Determine the [X, Y] coordinate at the center of the cell enclosing the given text.  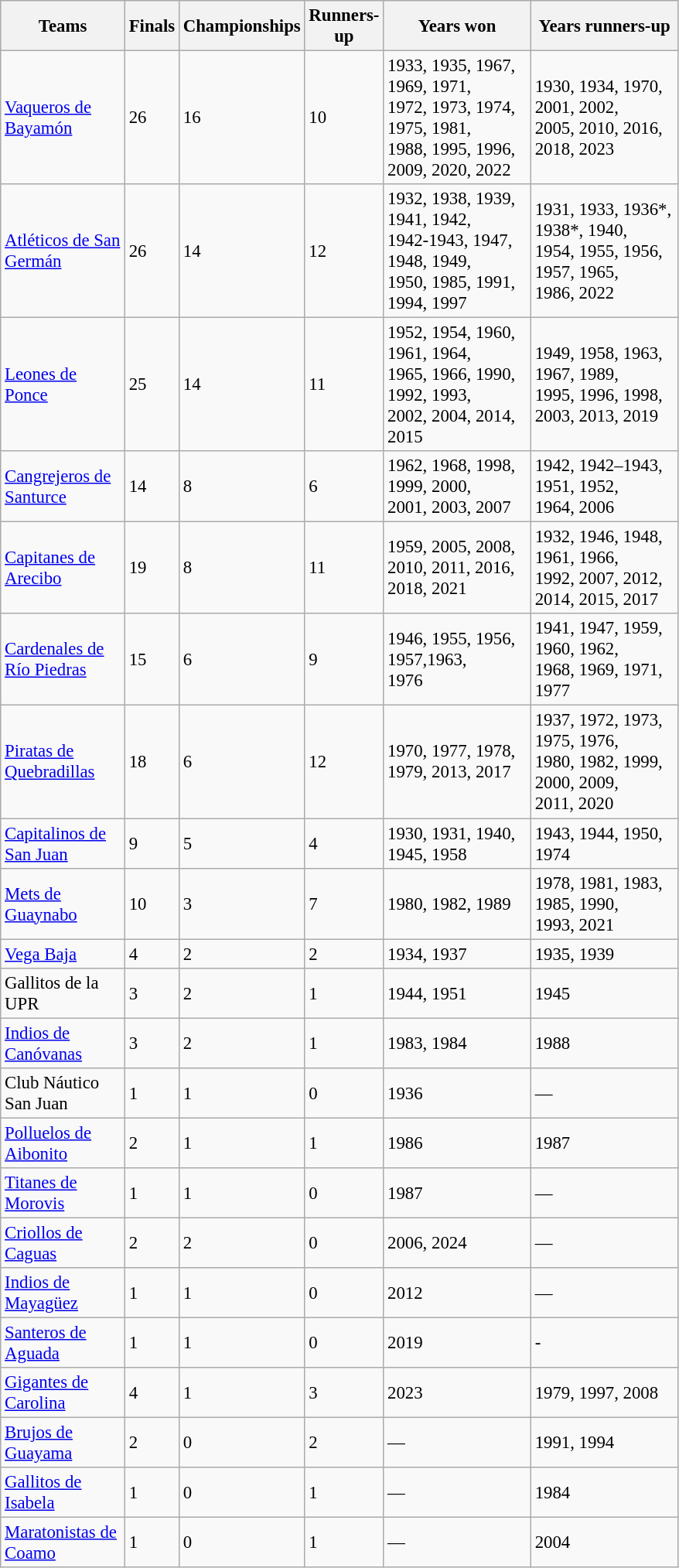
2006, 2024 [458, 1242]
1941, 1947, 1959, 1960, 1962,1968, 1969, 1971, 1977 [605, 661]
Indios de Canóvanas [63, 1043]
16 [241, 118]
Cangrejeros de Santurce [63, 487]
Finals [152, 26]
Atléticos de San Germán [63, 251]
1936 [458, 1094]
Vega Baja [63, 954]
1983, 1984 [458, 1043]
Santeros de Aguada [63, 1343]
2023 [458, 1392]
Leones de Ponce [63, 385]
1949, 1958, 1963, 1967, 1989,1995, 1996, 1998, 2003, 2013, 2019 [605, 385]
1933, 1935, 1967, 1969, 1971,1972, 1973, 1974, 1975, 1981,1988, 1995, 1996, 2009, 2020, 2022 [458, 118]
Gallitos de Isabela [63, 1493]
1935, 1939 [605, 954]
- [605, 1343]
Titanes de Morovis [63, 1193]
Runners-up [344, 26]
Club Náutico San Juan [63, 1094]
1932, 1938, 1939, 1941, 1942,1942-1943, 1947, 1948, 1949,1950, 1985, 1991, 1994, 1997 [458, 251]
5 [241, 843]
Gigantes de Carolina [63, 1392]
1945 [605, 993]
18 [152, 762]
Maratonistas de Coamo [63, 1542]
Championships [241, 26]
1932, 1946, 1948, 1961, 1966,1992, 2007, 2012, 2014, 2015, 2017 [605, 568]
Cardenales de Río Piedras [63, 661]
Polluelos de Aibonito [63, 1143]
25 [152, 385]
1991, 1994 [605, 1443]
1978, 1981, 1983, 1985, 1990,1993, 2021 [605, 904]
15 [152, 661]
1943, 1944, 1950, 1974 [605, 843]
Criollos de Caguas [63, 1242]
Brujos de Guayama [63, 1443]
1937, 1972, 1973, 1975, 1976,1980, 1982, 1999, 2000, 2009,2011, 2020 [605, 762]
1959, 2005, 2008, 2010, 2011, 2016, 2018, 2021 [458, 568]
1980, 1982, 1989 [458, 904]
1962, 1968, 1998, 1999, 2000,2001, 2003, 2007 [458, 487]
Vaqueros de Bayamón [63, 118]
1934, 1937 [458, 954]
2019 [458, 1343]
2004 [605, 1542]
1946, 1955, 1956, 1957,1963,1976 [458, 661]
1930, 1934, 1970, 2001, 2002,2005, 2010, 2016, 2018, 2023 [605, 118]
Teams [63, 26]
1970, 1977, 1978, 1979, 2013, 2017 [458, 762]
1944, 1951 [458, 993]
1952, 1954, 1960, 1961, 1964,1965, 1966, 1990, 1992, 1993,2002, 2004, 2014, 2015 [458, 385]
19 [152, 568]
2012 [458, 1293]
1930, 1931, 1940, 1945, 1958 [458, 843]
1984 [605, 1493]
Capitalinos de San Juan [63, 843]
1988 [605, 1043]
Years runners-up [605, 26]
Indios de Mayagüez [63, 1293]
1986 [458, 1143]
Capitanes de Arecibo [63, 568]
1931, 1933, 1936*, 1938*, 1940,1954, 1955, 1956, 1957, 1965,1986, 2022 [605, 251]
Piratas de Quebradillas [63, 762]
Years won [458, 26]
7 [344, 904]
Mets de Guaynabo [63, 904]
Gallitos de la UPR [63, 993]
1942, 1942–1943, 1951, 1952,1964, 2006 [605, 487]
1979, 1997, 2008 [605, 1392]
